Scan for the cell matching the given text and deliver its [X, Y] coordinate at center. 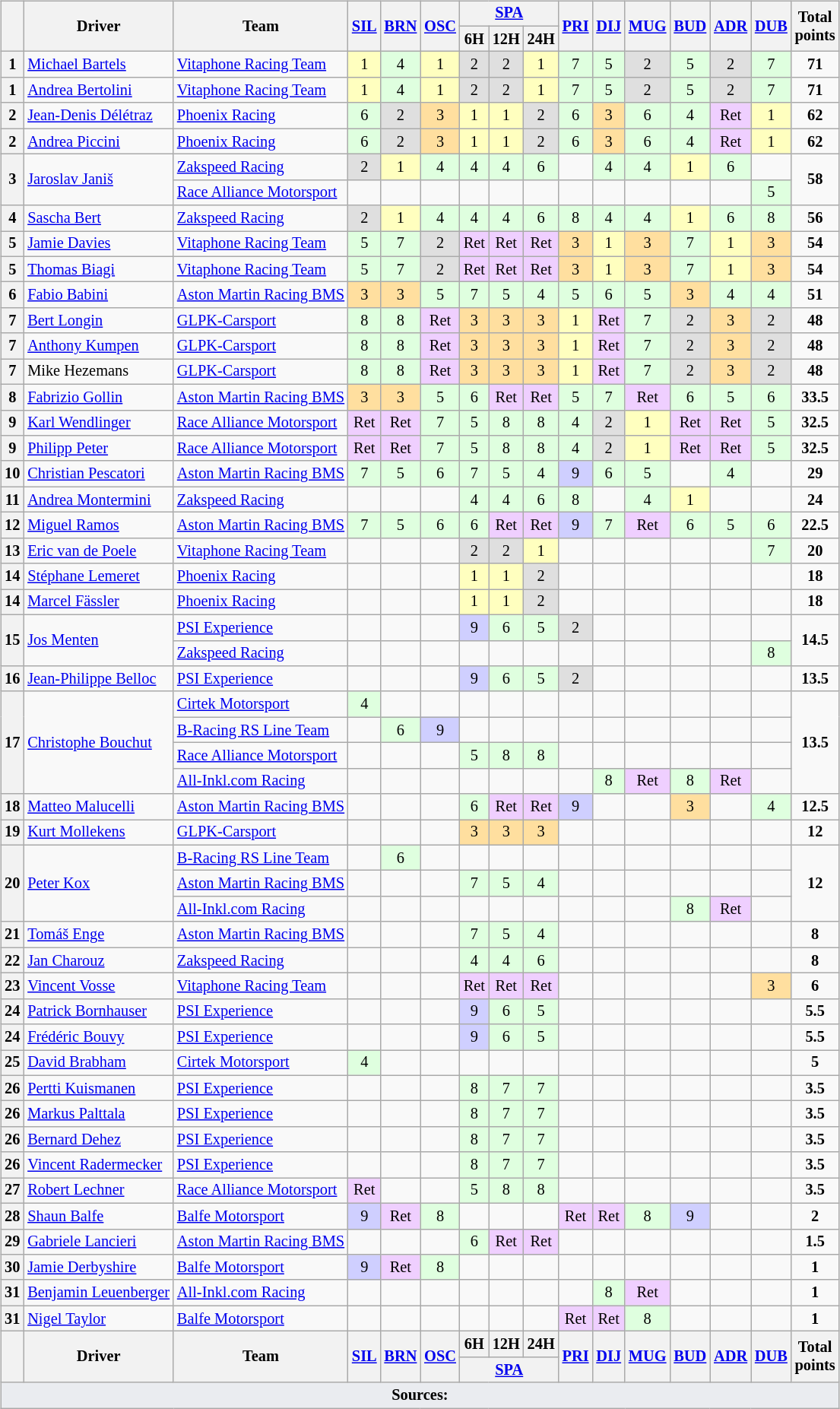
Mike Hezemans [99, 372]
Matteo Malucelli [99, 807]
15 [12, 640]
Kurt Mollekens [99, 833]
Gabriele Lancieri [99, 1242]
56 [815, 218]
Michael Bartels [99, 65]
Frédéric Bouvy [99, 1037]
Philipp Peter [99, 449]
Marcel Fässler [99, 602]
17 [12, 742]
David Brabham [99, 1063]
Jan Charouz [99, 960]
11 [12, 500]
Christophe Bouchut [99, 742]
Jamie Derbyshire [99, 1268]
Tomáš Enge [99, 935]
30 [12, 1268]
Nigel Taylor [99, 1319]
Bert Longin [99, 321]
Eric van de Poele [99, 551]
Patrick Bornhauser [99, 1011]
Stéphane Lemeret [99, 576]
Markus Palttala [99, 1114]
Shaun Balfe [99, 1216]
Andrea Piccini [99, 141]
25 [12, 1063]
Jean-Philippe Belloc [99, 679]
Jamie Davies [99, 244]
Benjamin Leuenberger [99, 1293]
28 [12, 1216]
16 [12, 679]
Bernard Dehez [99, 1140]
Jean-Denis Délétraz [99, 116]
Karl Wendlinger [99, 423]
Sascha Bert [99, 218]
33.5 [815, 397]
Vincent Radermecker [99, 1165]
Anthony Kumpen [99, 346]
27 [12, 1191]
14.5 [815, 640]
Jos Menten [99, 640]
21 [12, 935]
58 [815, 179]
1.5 [815, 1242]
Miguel Ramos [99, 525]
Andrea Montermini [99, 500]
51 [815, 295]
Fabrizio Gollin [99, 397]
Jaroslav Janiš [99, 179]
22 [12, 960]
Andrea Bertolini [99, 90]
13 [12, 551]
Thomas Biagi [99, 269]
Peter Kox [99, 884]
19 [12, 833]
Robert Lechner [99, 1191]
Pertti Kuismanen [99, 1088]
Fabio Babini [99, 295]
Sources: [420, 1395]
22.5 [815, 525]
Christian Pescatori [99, 474]
12.5 [815, 807]
Vincent Vosse [99, 986]
23 [12, 986]
10 [12, 474]
